Provide the [X, Y] coordinate of the cell's center where the given text is located.  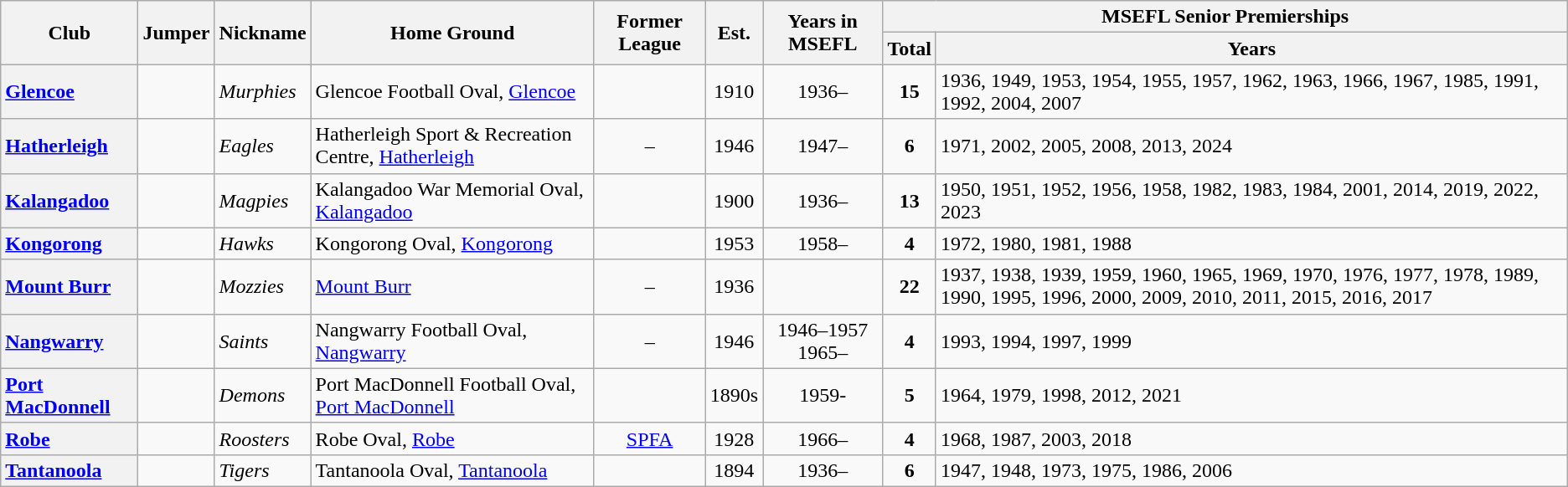
Nangwarry Football Oval, Nangwarry [452, 341]
Club [70, 33]
Magpies [263, 201]
1953 [734, 243]
1900 [734, 201]
Robe Oval, Robe [452, 438]
Tantanoola Oval, Tantanoola [452, 470]
1947, 1948, 1973, 1975, 1986, 2006 [1251, 470]
Home Ground [452, 33]
5 [910, 395]
SPFA [650, 438]
15 [910, 92]
Hatherleigh Sport & Recreation Centre, Hatherleigh [452, 146]
1936, 1949, 1953, 1954, 1955, 1957, 1962, 1963, 1966, 1967, 1985, 1991, 1992, 2004, 2007 [1251, 92]
13 [910, 201]
MSEFL Senior Premierships [1225, 17]
1890s [734, 395]
Kalangadoo War Memorial Oval, Kalangadoo [452, 201]
Kalangadoo [70, 201]
Kongorong [70, 243]
Robe [70, 438]
Tantanoola [70, 470]
Former League [650, 33]
Saints [263, 341]
1966– [823, 438]
1964, 1979, 1998, 2012, 2021 [1251, 395]
1937, 1938, 1939, 1959, 1960, 1965, 1969, 1970, 1976, 1977, 1978, 1989, 1990, 1995, 1996, 2000, 2009, 2010, 2011, 2015, 2016, 2017 [1251, 286]
1958– [823, 243]
1936 [734, 286]
Nickname [263, 33]
1894 [734, 470]
22 [910, 286]
Murphies [263, 92]
1972, 1980, 1981, 1988 [1251, 243]
1947– [823, 146]
Roosters [263, 438]
Nangwarry [70, 341]
Glencoe [70, 92]
Est. [734, 33]
Demons [263, 395]
Years [1251, 49]
Total [910, 49]
1993, 1994, 1997, 1999 [1251, 341]
Jumper [176, 33]
1971, 2002, 2005, 2008, 2013, 2024 [1251, 146]
Eagles [263, 146]
Hatherleigh [70, 146]
1968, 1987, 2003, 2018 [1251, 438]
Tigers [263, 470]
1950, 1951, 1952, 1956, 1958, 1982, 1983, 1984, 2001, 2014, 2019, 2022, 2023 [1251, 201]
1946–1957 1965– [823, 341]
Port MacDonnell Football Oval, Port MacDonnell [452, 395]
Hawks [263, 243]
Glencoe Football Oval, Glencoe [452, 92]
1928 [734, 438]
Kongorong Oval, Kongorong [452, 243]
Port MacDonnell [70, 395]
1959- [823, 395]
Years in MSEFL [823, 33]
1910 [734, 92]
Mozzies [263, 286]
